Determine the (X, Y) coordinate at the center of the cell enclosing the given text.  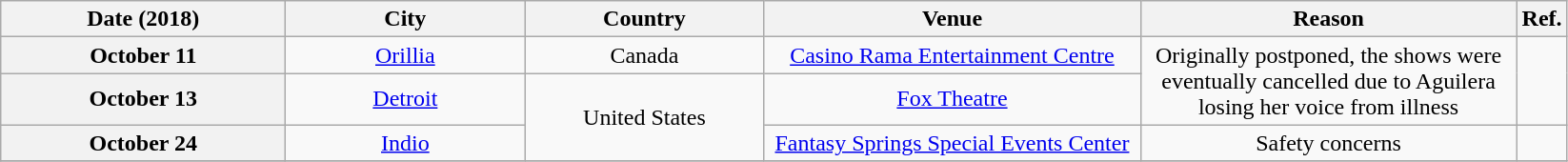
Orillia (406, 55)
Detroit (406, 99)
Safety concerns (1328, 143)
Originally postponed, the shows were eventually cancelled due to Aguilera losing her voice from illness (1328, 81)
Canada (644, 55)
October 24 (143, 143)
Casino Rama Entertainment Centre (953, 55)
Fox Theatre (953, 99)
Venue (953, 19)
October 13 (143, 99)
Reason (1328, 19)
Ref. (1541, 19)
Date (2018) (143, 19)
Country (644, 19)
City (406, 19)
Indio (406, 143)
Fantasy Springs Special Events Center (953, 143)
October 11 (143, 55)
United States (644, 117)
